Detect which cell encompasses the target text, then output its (X, Y) center coordinate. 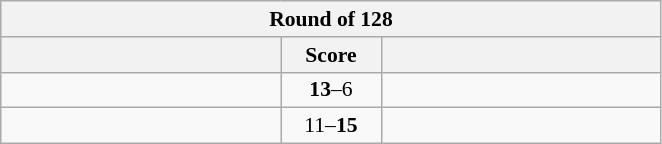
Score (331, 55)
13–6 (331, 90)
Round of 128 (331, 19)
11–15 (331, 126)
